Scan for the cell matching the given text and deliver its [X, Y] coordinate at center. 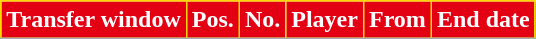
Player [325, 20]
Transfer window [94, 20]
No. [262, 20]
From [397, 20]
End date [483, 20]
Pos. [212, 20]
